Pinpoint the cell where the given text exists, returning its (X, Y) midpoint coordinate. 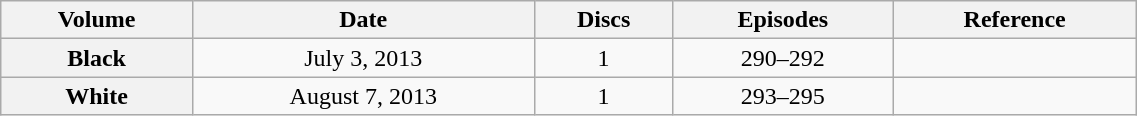
White (97, 96)
Reference (1015, 20)
Black (97, 58)
Volume (97, 20)
Episodes (783, 20)
Discs (604, 20)
Date (363, 20)
July 3, 2013 (363, 58)
August 7, 2013 (363, 96)
293–295 (783, 96)
290–292 (783, 58)
